Find where the given text appears and provide that cell's center as [X, Y] coordinate. 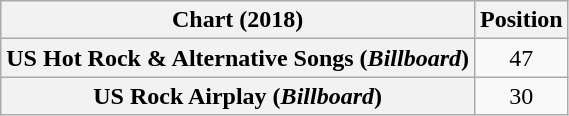
Chart (2018) [238, 20]
30 [521, 96]
Position [521, 20]
47 [521, 58]
US Hot Rock & Alternative Songs (Billboard) [238, 58]
US Rock Airplay (Billboard) [238, 96]
